Return [x, y] of the center of cell containing provided text 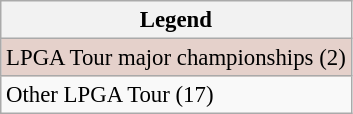
Legend [176, 20]
Other LPGA Tour (17) [176, 95]
LPGA Tour major championships (2) [176, 58]
